Locate the cell with the specified text and output its [X, Y] center coordinate. 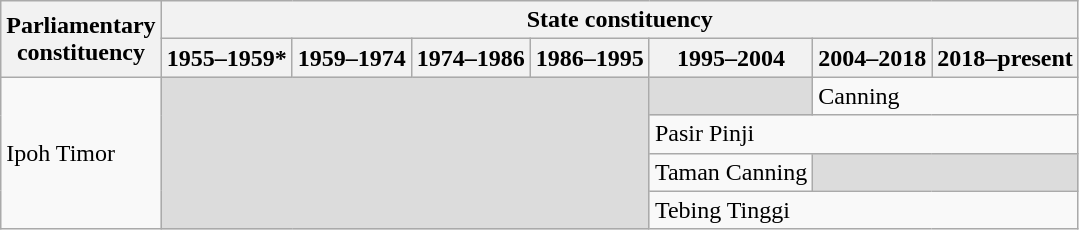
2004–2018 [872, 58]
Canning [946, 96]
1955–1959* [226, 58]
Tebing Tinggi [864, 210]
Taman Canning [730, 172]
Parliamentaryconstituency [81, 39]
2018–present [1006, 58]
State constituency [620, 20]
1986–1995 [590, 58]
Ipoh Timor [81, 153]
1995–2004 [730, 58]
Pasir Pinji [864, 134]
1959–1974 [352, 58]
1974–1986 [470, 58]
